Capture the cell that displays the provided text and extract its [X, Y] central coordinate. 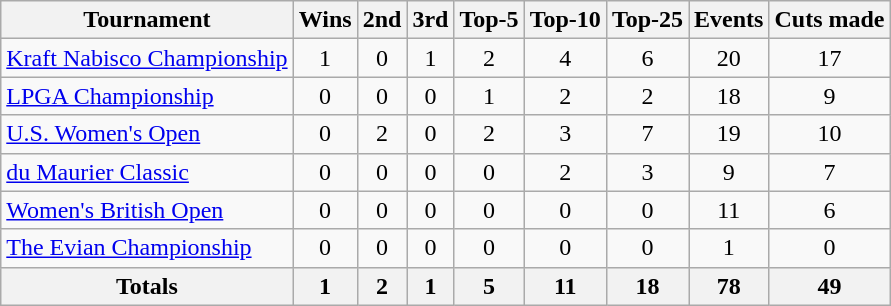
10 [830, 134]
49 [830, 286]
2nd [382, 20]
Top-25 [647, 20]
Events [729, 20]
Top-10 [565, 20]
3rd [430, 20]
Tournament [147, 20]
Wins [325, 20]
78 [729, 286]
U.S. Women's Open [147, 134]
du Maurier Classic [147, 172]
Cuts made [830, 20]
Totals [147, 286]
Kraft Nabisco Championship [147, 58]
Top-5 [489, 20]
The Evian Championship [147, 248]
19 [729, 134]
17 [830, 58]
LPGA Championship [147, 96]
4 [565, 58]
Women's British Open [147, 210]
5 [489, 286]
20 [729, 58]
